Find where the given text appears and provide that cell's center as [x, y] coordinate. 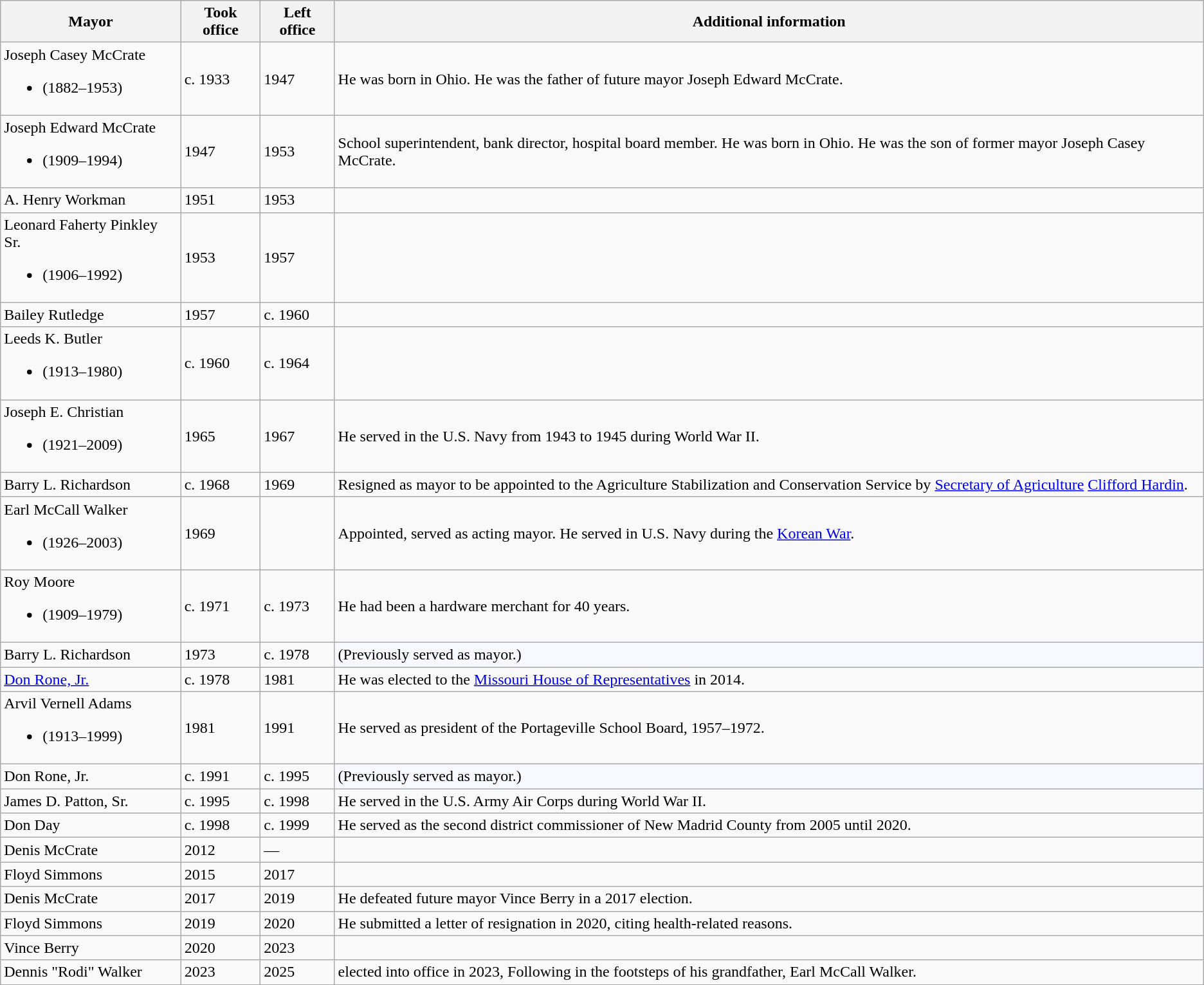
— [297, 850]
c. 1973 [297, 606]
c. 1933 [221, 78]
Leonard Faherty Pinkley Sr.(1906–1992) [91, 257]
Leeds K. Butler(1913–1980) [91, 363]
2012 [221, 850]
School superintendent, bank director, hospital board member. He was born in Ohio. He was the son of former mayor Joseph Casey McCrate. [769, 152]
1991 [297, 728]
He submitted a letter of resignation in 2020, citing health-related reasons. [769, 923]
Roy Moore(1909–1979) [91, 606]
Additional information [769, 22]
c. 1964 [297, 363]
He was elected to the Missouri House of Representatives in 2014. [769, 679]
He had been a hardware merchant for 40 years. [769, 606]
Left office [297, 22]
He served in the U.S. Navy from 1943 to 1945 during World War II. [769, 436]
He was born in Ohio. He was the father of future mayor Joseph Edward McCrate. [769, 78]
Earl McCall Walker(1926–2003) [91, 533]
James D. Patton, Sr. [91, 801]
He defeated future mayor Vince Berry in a 2017 election. [769, 899]
c. 1999 [297, 825]
2025 [297, 972]
Vince Berry [91, 948]
Joseph E. Christian(1921–2009) [91, 436]
c. 1968 [221, 484]
1965 [221, 436]
c. 1971 [221, 606]
He served as president of the Portageville School Board, 1957–1972. [769, 728]
A. Henry Workman [91, 200]
Joseph Edward McCrate(1909–1994) [91, 152]
Mayor [91, 22]
He served in the U.S. Army Air Corps during World War II. [769, 801]
1967 [297, 436]
2015 [221, 874]
Don Day [91, 825]
elected into office in 2023, Following in the footsteps of his grandfather, Earl McCall Walker. [769, 972]
c. 1991 [221, 777]
Dennis "Rodi" Walker [91, 972]
1973 [221, 654]
Arvil Vernell Adams(1913–1999) [91, 728]
Bailey Rutledge [91, 315]
Took office [221, 22]
1951 [221, 200]
Joseph Casey McCrate(1882–1953) [91, 78]
Appointed, served as acting mayor. He served in U.S. Navy during the Korean War. [769, 533]
He served as the second district commissioner of New Madrid County from 2005 until 2020. [769, 825]
Resigned as mayor to be appointed to the Agriculture Stabilization and Conservation Service by Secretary of Agriculture Clifford Hardin. [769, 484]
